Output the (x, y) coordinate of the center of the cell containing the given text.  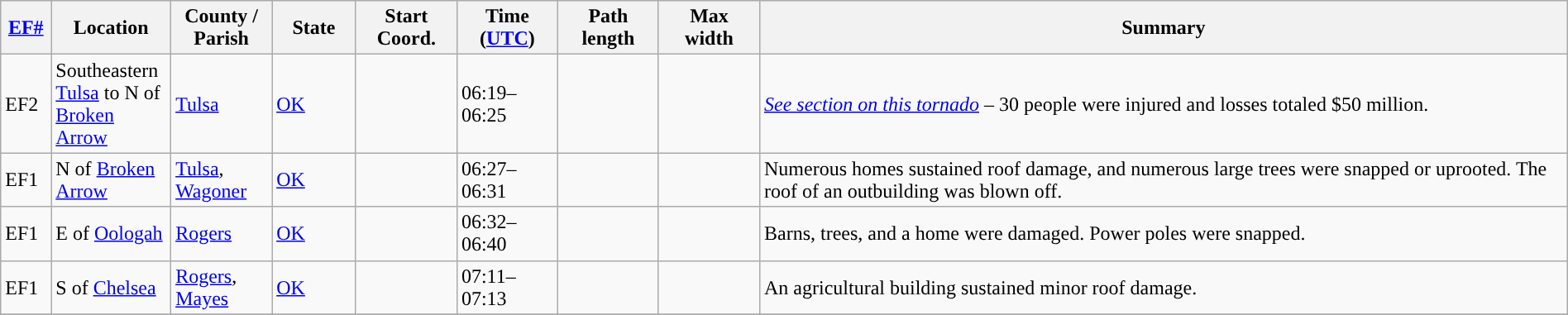
Start Coord. (406, 28)
Time (UTC) (507, 28)
EF2 (26, 104)
E of Oologah (111, 233)
06:19–06:25 (507, 104)
Tulsa (222, 104)
Tulsa, Wagoner (222, 180)
06:27–06:31 (507, 180)
Southeastern Tulsa to N of Broken Arrow (111, 104)
Path length (608, 28)
See section on this tornado – 30 people were injured and losses totaled $50 million. (1163, 104)
Barns, trees, and a home were damaged. Power poles were snapped. (1163, 233)
07:11–07:13 (507, 288)
Numerous homes sustained roof damage, and numerous large trees were snapped or uprooted. The roof of an outbuilding was blown off. (1163, 180)
N of Broken Arrow (111, 180)
State (314, 28)
Rogers (222, 233)
Summary (1163, 28)
EF# (26, 28)
Location (111, 28)
06:32–06:40 (507, 233)
Max width (709, 28)
Rogers, Mayes (222, 288)
An agricultural building sustained minor roof damage. (1163, 288)
County / Parish (222, 28)
S of Chelsea (111, 288)
